Search for the cell housing the specified text and yield its (x, y) center coordinate. 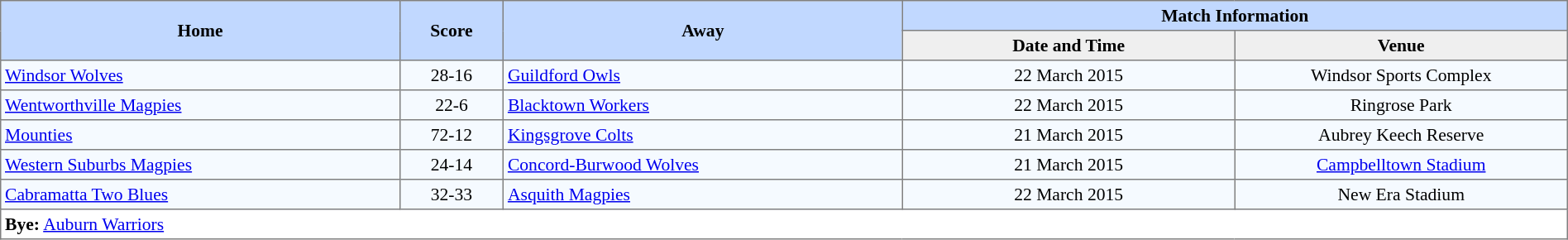
Bye: Auburn Warriors (784, 224)
Away (703, 31)
Asquith Magpies (703, 194)
Date and Time (1068, 46)
22-6 (452, 105)
32-33 (452, 194)
28-16 (452, 75)
Concord-Burwood Wolves (703, 165)
Blacktown Workers (703, 105)
Cabramatta Two Blues (200, 194)
Ringrose Park (1401, 105)
New Era Stadium (1401, 194)
Match Information (1235, 16)
Campbelltown Stadium (1401, 165)
72-12 (452, 135)
Venue (1401, 46)
24-14 (452, 165)
Aubrey Keech Reserve (1401, 135)
Mounties (200, 135)
Home (200, 31)
Windsor Sports Complex (1401, 75)
Western Suburbs Magpies (200, 165)
Wentworthville Magpies (200, 105)
Windsor Wolves (200, 75)
Guildford Owls (703, 75)
Score (452, 31)
Kingsgrove Colts (703, 135)
